Find where the given text appears and provide that cell's center as [x, y] coordinate. 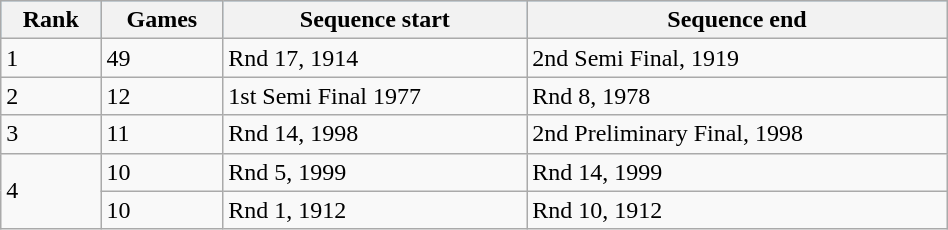
Sequence end [737, 20]
1st Semi Final 1977 [375, 96]
Rnd 8, 1978 [737, 96]
Rnd 1, 1912 [375, 210]
Rnd 17, 1914 [375, 58]
Rank [51, 20]
2nd Semi Final, 1919 [737, 58]
Rnd 14, 1998 [375, 134]
Rnd 10, 1912 [737, 210]
Sequence start [375, 20]
Rnd 5, 1999 [375, 172]
49 [162, 58]
11 [162, 134]
4 [51, 191]
2nd Preliminary Final, 1998 [737, 134]
12 [162, 96]
1 [51, 58]
Rnd 14, 1999 [737, 172]
2 [51, 96]
3 [51, 134]
Games [162, 20]
